Identify which cell holds the provided text, then report its [x, y] central coordinate. 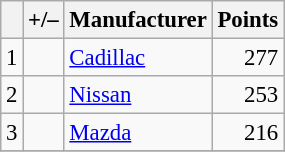
277 [248, 58]
+/– [44, 20]
216 [248, 133]
Mazda [138, 133]
Cadillac [138, 58]
Points [248, 20]
Manufacturer [138, 20]
2 [12, 95]
253 [248, 95]
1 [12, 58]
Nissan [138, 95]
3 [12, 133]
